Scan for the cell matching the given text and deliver its [x, y] coordinate at center. 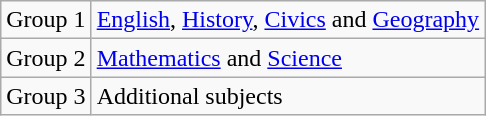
Additional subjects [288, 96]
Group 2 [46, 58]
Mathematics and Science [288, 58]
Group 3 [46, 96]
Group 1 [46, 20]
English, History, Civics and Geography [288, 20]
